Pinpoint the cell where the given text exists, returning its (x, y) midpoint coordinate. 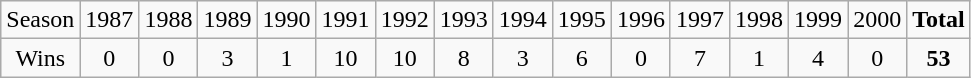
1994 (522, 20)
1993 (464, 20)
6 (582, 58)
1992 (404, 20)
1995 (582, 20)
1988 (168, 20)
Wins (40, 58)
1991 (346, 20)
4 (818, 58)
1999 (818, 20)
1996 (640, 20)
Season (40, 20)
1997 (700, 20)
2000 (878, 20)
1989 (228, 20)
8 (464, 58)
Total (939, 20)
7 (700, 58)
53 (939, 58)
1990 (286, 20)
1998 (758, 20)
1987 (110, 20)
